Capture the cell that displays the provided text and extract its [x, y] central coordinate. 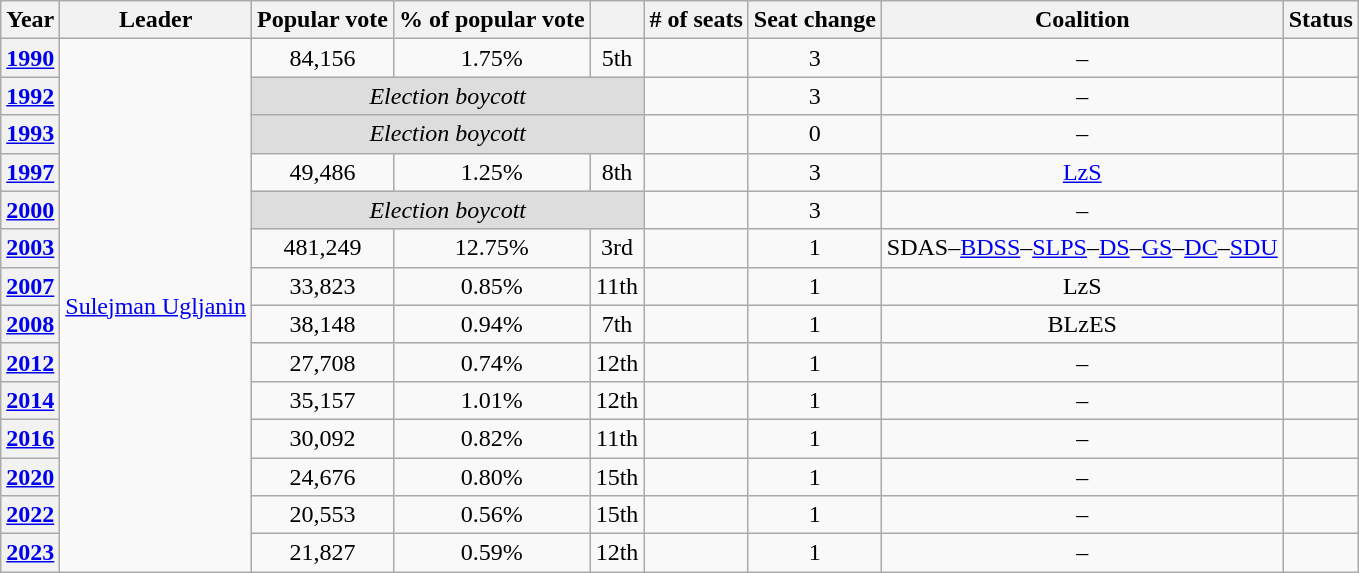
0.94% [492, 324]
2020 [30, 477]
21,827 [323, 553]
# of seats [696, 20]
481,249 [323, 248]
84,156 [323, 58]
Sulejman Ugljanin [156, 306]
0.80% [492, 477]
27,708 [323, 362]
Coalition [1082, 20]
2007 [30, 286]
0.82% [492, 438]
0.74% [492, 362]
7th [617, 324]
2023 [30, 553]
1.75% [492, 58]
2014 [30, 400]
Status [1320, 20]
1997 [30, 172]
2003 [30, 248]
8th [617, 172]
20,553 [323, 515]
0 [814, 134]
1.25% [492, 172]
0.85% [492, 286]
35,157 [323, 400]
0.56% [492, 515]
5th [617, 58]
1990 [30, 58]
% of popular vote [492, 20]
Seat change [814, 20]
1993 [30, 134]
Leader [156, 20]
2008 [30, 324]
2022 [30, 515]
Year [30, 20]
1992 [30, 96]
3rd [617, 248]
1.01% [492, 400]
SDAS–BDSS–SLPS–DS–GS–DC–SDU [1082, 248]
33,823 [323, 286]
BLzES [1082, 324]
Popular vote [323, 20]
2012 [30, 362]
2000 [30, 210]
24,676 [323, 477]
12.75% [492, 248]
2016 [30, 438]
30,092 [323, 438]
49,486 [323, 172]
0.59% [492, 553]
38,148 [323, 324]
